Output the (X, Y) coordinate of the center of the cell containing the given text.  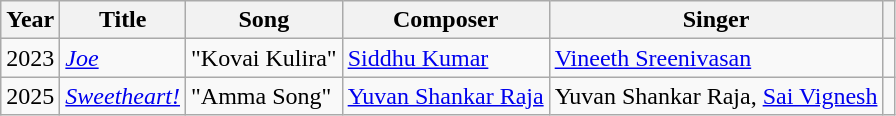
Composer (446, 20)
Year (30, 20)
"Kovai Kulira" (264, 58)
Yuvan Shankar Raja, Sai Vignesh (716, 96)
2025 (30, 96)
2023 (30, 58)
Singer (716, 20)
Title (123, 20)
Joe (123, 58)
Yuvan Shankar Raja (446, 96)
Sweetheart! (123, 96)
"Amma Song" (264, 96)
Vineeth Sreenivasan (716, 58)
Siddhu Kumar (446, 58)
Song (264, 20)
